Output the [X, Y] coordinate of the center of the cell containing the given text.  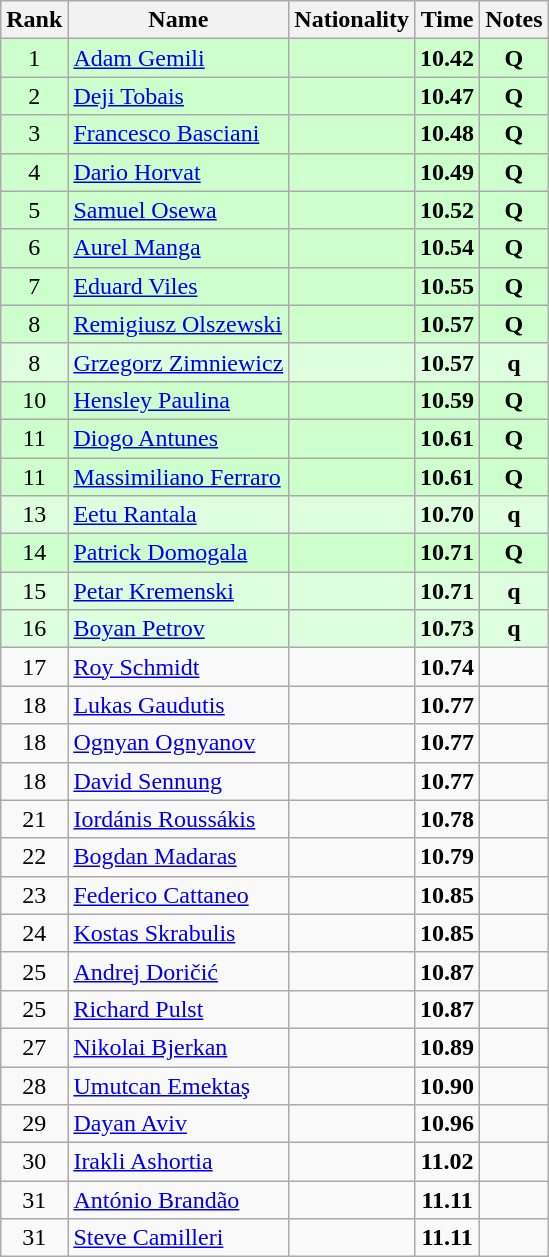
7 [34, 286]
Steve Camilleri [178, 1238]
Rank [34, 20]
10.42 [448, 58]
10.73 [448, 629]
10.74 [448, 667]
António Brandão [178, 1200]
10.96 [448, 1124]
6 [34, 248]
10.54 [448, 248]
Irakli Ashortia [178, 1162]
Name [178, 20]
10.59 [448, 400]
10.49 [448, 172]
Iordánis Roussákis [178, 819]
Andrej Doričić [178, 971]
Nationality [352, 20]
4 [34, 172]
Grzegorz Zimniewicz [178, 362]
Time [448, 20]
Federico Cattaneo [178, 895]
15 [34, 591]
10 [34, 400]
Lukas Gaudutis [178, 705]
13 [34, 515]
3 [34, 134]
Umutcan Emektaş [178, 1085]
Ognyan Ognyanov [178, 743]
Richard Pulst [178, 1009]
Aurel Manga [178, 248]
10.48 [448, 134]
Adam Gemili [178, 58]
1 [34, 58]
27 [34, 1047]
10.55 [448, 286]
16 [34, 629]
10.79 [448, 857]
Dario Horvat [178, 172]
Bogdan Madaras [178, 857]
Massimiliano Ferraro [178, 477]
2 [34, 96]
Patrick Domogala [178, 553]
10.90 [448, 1085]
10.52 [448, 210]
30 [34, 1162]
29 [34, 1124]
Dayan Aviv [178, 1124]
Remigiusz Olszewski [178, 324]
Kostas Skrabulis [178, 933]
5 [34, 210]
David Sennung [178, 781]
Eetu Rantala [178, 515]
24 [34, 933]
11.02 [448, 1162]
21 [34, 819]
28 [34, 1085]
Diogo Antunes [178, 438]
Boyan Petrov [178, 629]
Petar Kremenski [178, 591]
Nikolai Bjerkan [178, 1047]
Francesco Basciani [178, 134]
Hensley Paulina [178, 400]
10.78 [448, 819]
Samuel Osewa [178, 210]
23 [34, 895]
Eduard Viles [178, 286]
Notes [514, 20]
10.89 [448, 1047]
14 [34, 553]
10.47 [448, 96]
22 [34, 857]
Deji Tobais [178, 96]
17 [34, 667]
Roy Schmidt [178, 667]
10.70 [448, 515]
